Detect which cell encompasses the target text, then output its [X, Y] center coordinate. 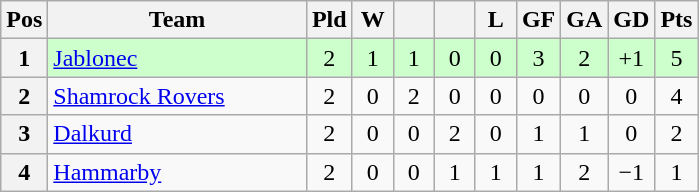
L [496, 20]
5 [676, 58]
GF [538, 20]
Team [178, 20]
Pos [24, 20]
Dalkurd [178, 134]
Pld [329, 20]
GD [632, 20]
Pts [676, 20]
Shamrock Rovers [178, 96]
+1 [632, 58]
GA [584, 20]
W [372, 20]
−1 [632, 172]
Jablonec [178, 58]
Hammarby [178, 172]
